Return (x, y) of the center of cell containing provided text 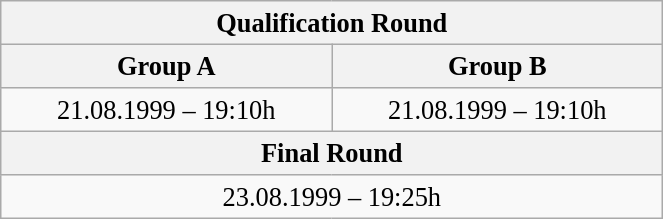
Final Round (332, 153)
Group B (498, 66)
23.08.1999 – 19:25h (332, 197)
Group A (166, 66)
Qualification Round (332, 22)
